Output the [x, y] coordinate of the center of the cell containing the given text.  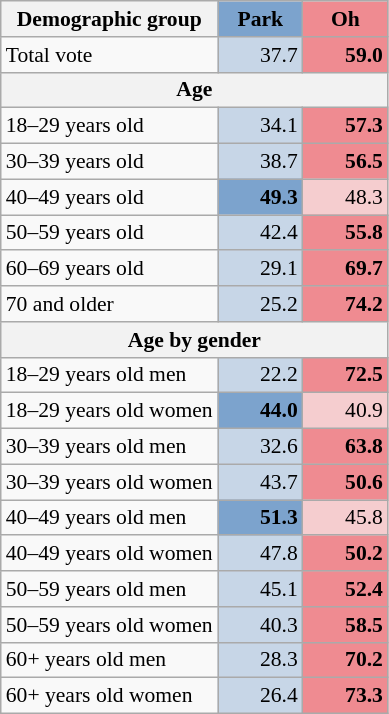
50.6 [346, 482]
Age [194, 90]
69.7 [346, 269]
40–49 years old women [110, 554]
60+ years old women [110, 696]
60–69 years old [110, 269]
30–39 years old women [110, 482]
50–59 years old women [110, 625]
45.8 [346, 518]
50–59 years old men [110, 589]
40.3 [260, 625]
40–49 years old [110, 197]
22.2 [260, 375]
25.2 [260, 304]
18–29 years old [110, 126]
51.3 [260, 518]
59.0 [346, 55]
29.1 [260, 269]
60+ years old men [110, 660]
56.5 [346, 162]
55.8 [346, 233]
50–59 years old [110, 233]
38.7 [260, 162]
Total vote [110, 55]
48.3 [346, 197]
44.0 [260, 411]
37.7 [260, 55]
32.6 [260, 447]
Park [260, 19]
40.9 [346, 411]
72.5 [346, 375]
57.3 [346, 126]
47.8 [260, 554]
70 and older [110, 304]
50.2 [346, 554]
45.1 [260, 589]
18–29 years old women [110, 411]
34.1 [260, 126]
Demographic group [110, 19]
30–39 years old [110, 162]
Age by gender [194, 340]
43.7 [260, 482]
30–39 years old men [110, 447]
Oh [346, 19]
58.5 [346, 625]
40–49 years old men [110, 518]
18–29 years old men [110, 375]
73.3 [346, 696]
70.2 [346, 660]
74.2 [346, 304]
42.4 [260, 233]
52.4 [346, 589]
49.3 [260, 197]
63.8 [346, 447]
28.3 [260, 660]
26.4 [260, 696]
